From the cell containing the given text, extract its center point as (x, y) coordinate. 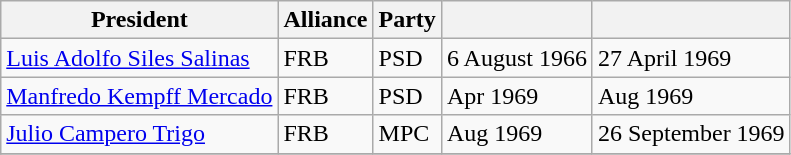
Alliance (326, 20)
MPC (407, 134)
Manfredo Kempff Mercado (140, 96)
Luis Adolfo Siles Salinas (140, 58)
6 August 1966 (516, 58)
27 April 1969 (691, 58)
President (140, 20)
26 September 1969 (691, 134)
Party (407, 20)
Julio Campero Trigo (140, 134)
Apr 1969 (516, 96)
